Find where the given text appears and provide that cell's center as (x, y) coordinate. 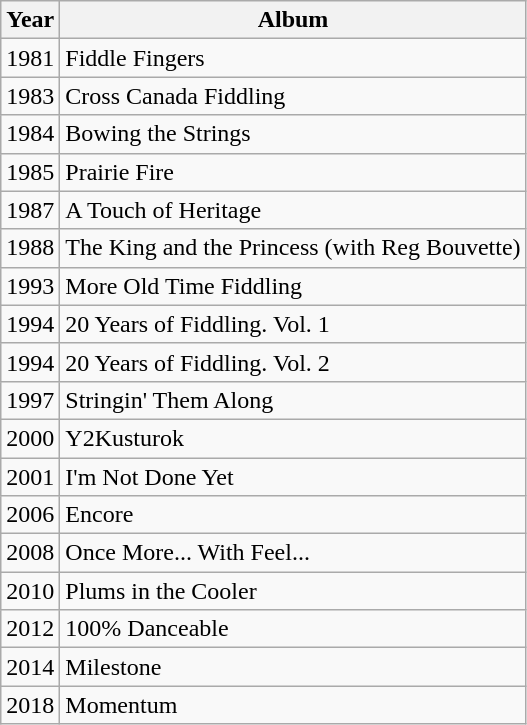
1984 (30, 134)
100% Danceable (293, 629)
Plums in the Cooler (293, 591)
1988 (30, 248)
Stringin' Them Along (293, 400)
Bowing the Strings (293, 134)
1985 (30, 172)
2014 (30, 667)
Cross Canada Fiddling (293, 96)
The King and the Princess (with Reg Bouvette) (293, 248)
20 Years of Fiddling. Vol. 2 (293, 362)
I'm Not Done Yet (293, 477)
2001 (30, 477)
1981 (30, 58)
A Touch of Heritage (293, 210)
2018 (30, 705)
More Old Time Fiddling (293, 286)
Milestone (293, 667)
Once More... With Feel... (293, 553)
2012 (30, 629)
2010 (30, 591)
2006 (30, 515)
Fiddle Fingers (293, 58)
1997 (30, 400)
1983 (30, 96)
2000 (30, 438)
Y2Kusturok (293, 438)
20 Years of Fiddling. Vol. 1 (293, 324)
Momentum (293, 705)
Year (30, 20)
1993 (30, 286)
1987 (30, 210)
Album (293, 20)
Encore (293, 515)
2008 (30, 553)
Prairie Fire (293, 172)
